From the cell containing the given text, extract its center point as (x, y) coordinate. 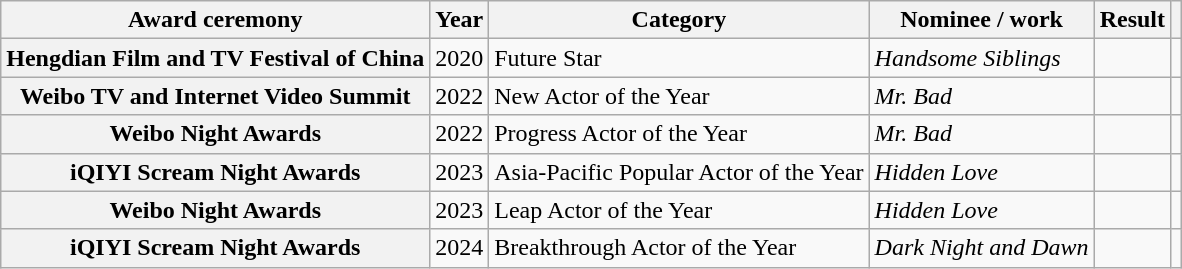
Hengdian Film and TV Festival of China (216, 58)
Nominee / work (982, 20)
Progress Actor of the Year (679, 134)
Year (460, 20)
Future Star (679, 58)
New Actor of the Year (679, 96)
2020 (460, 58)
Result (1132, 20)
2024 (460, 248)
Dark Night and Dawn (982, 248)
Weibo TV and Internet Video Summit (216, 96)
Asia-Pacific Popular Actor of the Year (679, 172)
Leap Actor of the Year (679, 210)
Breakthrough Actor of the Year (679, 248)
Handsome Siblings (982, 58)
Award ceremony (216, 20)
Category (679, 20)
